Find where the given text appears and provide that cell's center as (X, Y) coordinate. 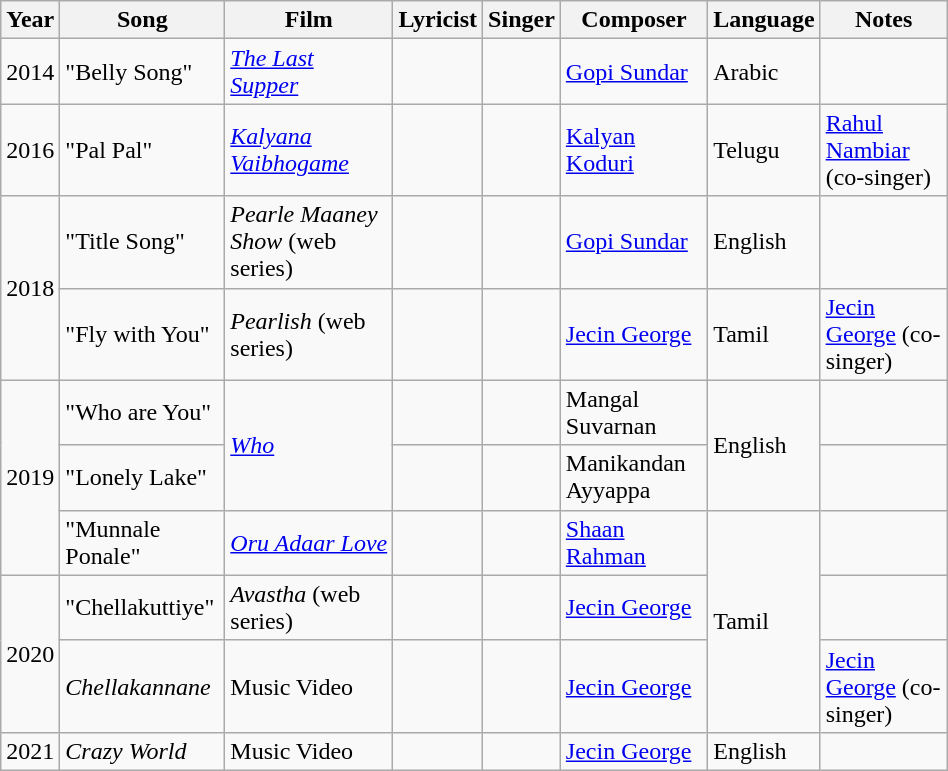
"Who are You" (142, 412)
Kalyan Koduri (634, 150)
"Belly Song" (142, 72)
Kalyana Vaibhogame (309, 150)
Singer (522, 20)
"Lonely Lake" (142, 478)
"Fly with You" (142, 334)
2020 (30, 654)
Oru Adaar Love (309, 542)
2019 (30, 478)
2021 (30, 751)
Who (309, 445)
Lyricist (438, 20)
Arabic (764, 72)
Pearlish (web series) (309, 334)
Avastha (web series) (309, 608)
Pearle Maaney Show (web series) (309, 242)
Telugu (764, 150)
Manikandan Ayyappa (634, 478)
Mangal Suvarnan (634, 412)
2016 (30, 150)
"Munnale Ponale" (142, 542)
Rahul Nambiar (co-singer) (884, 150)
"Chellakuttiye" (142, 608)
Composer (634, 20)
Chellakannane (142, 686)
Notes (884, 20)
"Pal Pal" (142, 150)
Language (764, 20)
Shaan Rahman (634, 542)
The Last Supper (309, 72)
Film (309, 20)
Crazy World (142, 751)
2014 (30, 72)
2018 (30, 288)
Year (30, 20)
"Title Song" (142, 242)
Song (142, 20)
